Return the (x, y) coordinate for the center point of the cell that contains the specified text.  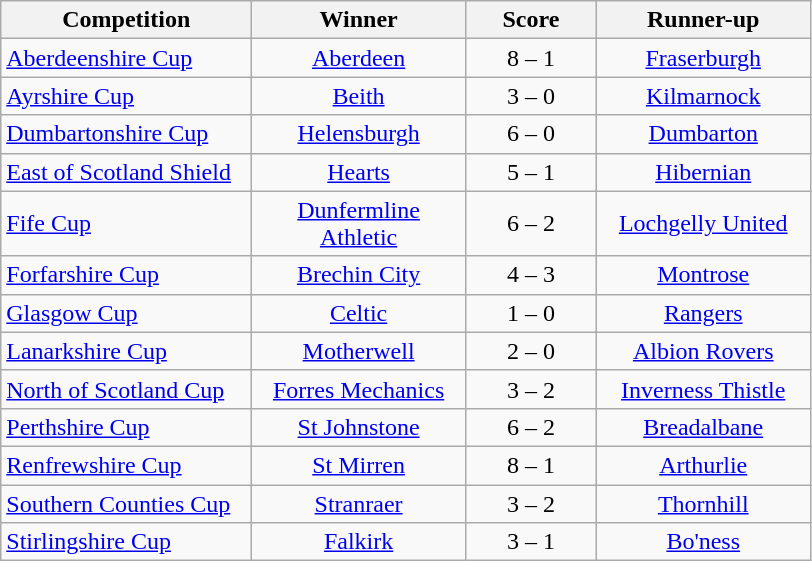
Ayrshire Cup (126, 96)
Fife Cup (126, 224)
Competition (126, 20)
Aberdeenshire Cup (126, 58)
Celtic (359, 313)
Hearts (359, 172)
Motherwell (359, 351)
Southern Counties Cup (126, 503)
Aberdeen (359, 58)
Dumbarton (703, 134)
3 – 1 (530, 542)
Runner-up (703, 20)
Helensburgh (359, 134)
St Johnstone (359, 427)
Inverness Thistle (703, 389)
Forres Mechanics (359, 389)
St Mirren (359, 465)
Winner (359, 20)
5 – 1 (530, 172)
Thornhill (703, 503)
Perthshire Cup (126, 427)
Stranraer (359, 503)
Lanarkshire Cup (126, 351)
Kilmarnock (703, 96)
Score (530, 20)
Dunfermline Athletic (359, 224)
2 – 0 (530, 351)
Stirlingshire Cup (126, 542)
4 – 3 (530, 275)
Albion Rovers (703, 351)
Bo'ness (703, 542)
Falkirk (359, 542)
North of Scotland Cup (126, 389)
Forfarshire Cup (126, 275)
Renfrewshire Cup (126, 465)
Dumbartonshire Cup (126, 134)
Arthurlie (703, 465)
Rangers (703, 313)
Fraserburgh (703, 58)
Lochgelly United (703, 224)
Hibernian (703, 172)
Montrose (703, 275)
Brechin City (359, 275)
3 – 0 (530, 96)
1 – 0 (530, 313)
Beith (359, 96)
Glasgow Cup (126, 313)
Breadalbane (703, 427)
East of Scotland Shield (126, 172)
6 – 0 (530, 134)
